Find where the given text appears and provide that cell's center as [x, y] coordinate. 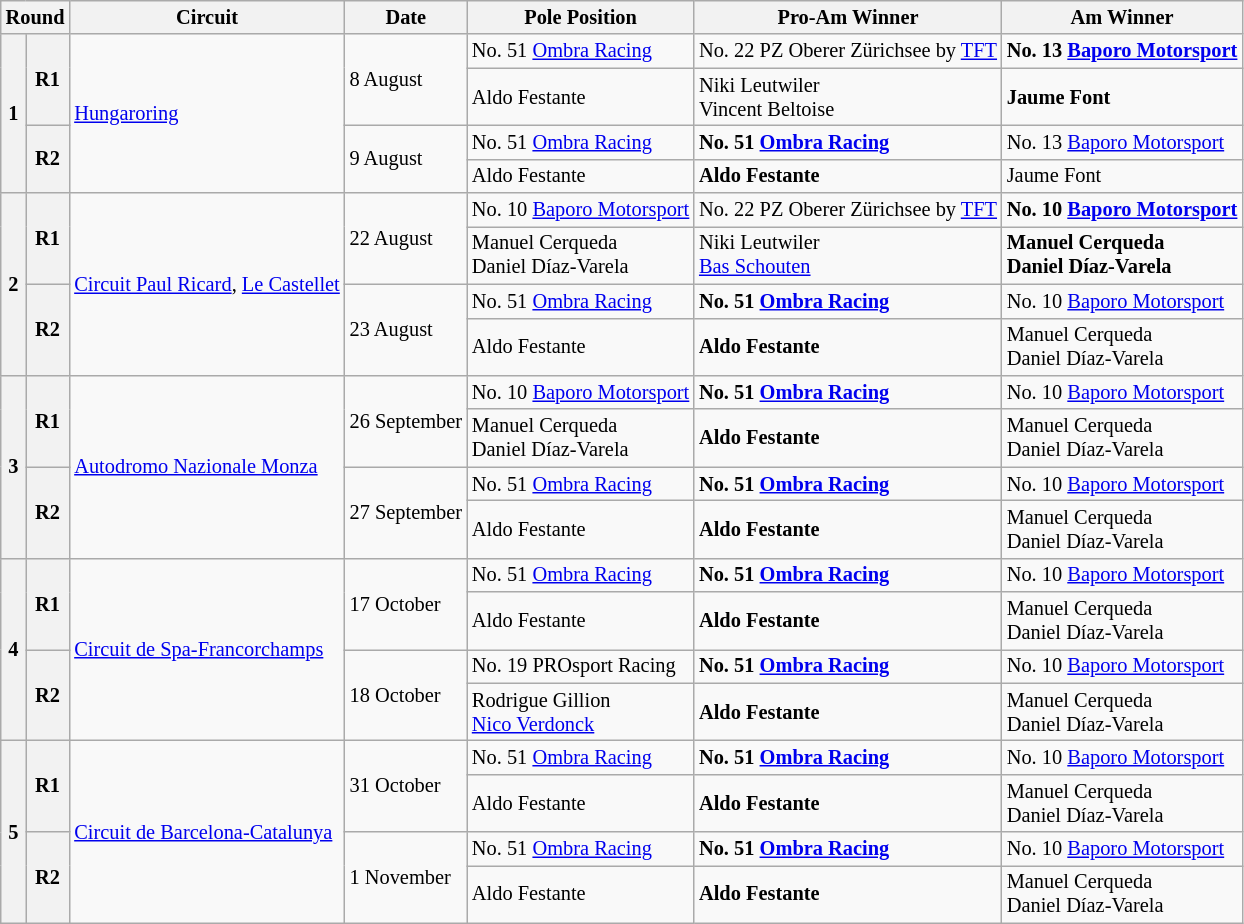
Am Winner [1122, 17]
18 October [406, 694]
2 [14, 284]
Date [406, 17]
Circuit de Barcelona-Catalunya [206, 832]
3 [14, 466]
1 [14, 114]
8 August [406, 80]
22 August [406, 238]
1 November [406, 878]
17 October [406, 604]
4 [14, 650]
Rodrigue Gillion Nico Verdonck [580, 712]
9 August [406, 158]
26 September [406, 420]
No. 19 PROsport Racing [580, 666]
Circuit [206, 17]
Pole Position [580, 17]
Circuit Paul Ricard, Le Castellet [206, 284]
23 August [406, 330]
Autodromo Nazionale Monza [206, 466]
27 September [406, 512]
5 [14, 832]
Niki Leutwiler Bas Schouten [848, 255]
Niki Leutwiler Vincent Beltoise [848, 97]
Circuit de Spa-Francorchamps [206, 650]
Hungaroring [206, 114]
Round [36, 17]
31 October [406, 786]
Pro-Am Winner [848, 17]
